Identify which cell holds the provided text, then report its (x, y) central coordinate. 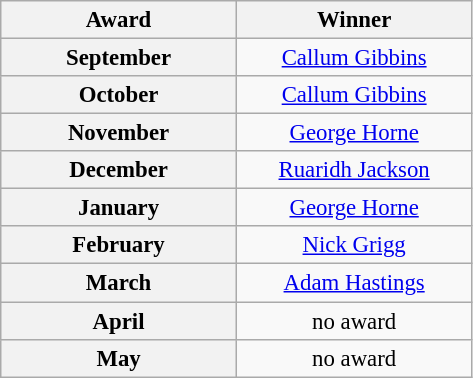
September (119, 58)
Nick Grigg (354, 245)
Adam Hastings (354, 283)
May (119, 358)
November (119, 133)
April (119, 321)
December (119, 170)
Winner (354, 20)
Ruaridh Jackson (354, 170)
March (119, 283)
October (119, 95)
Award (119, 20)
February (119, 245)
January (119, 208)
